Search for the cell housing the specified text and yield its [X, Y] center coordinate. 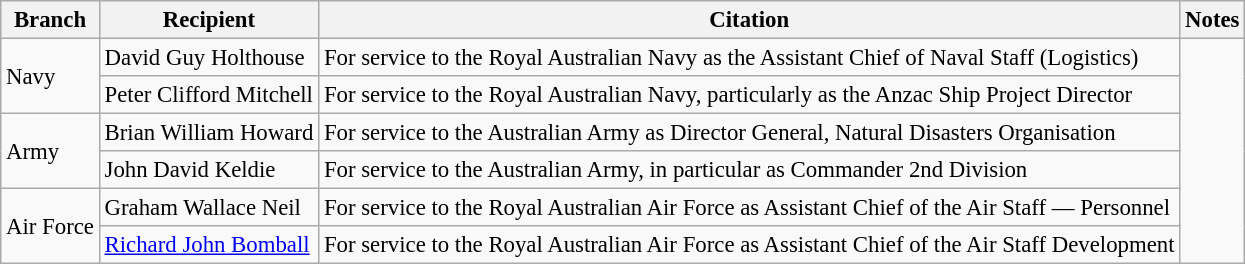
Brian William Howard [208, 133]
Branch [50, 20]
Air Force [50, 226]
Recipient [208, 20]
Peter Clifford Mitchell [208, 95]
Army [50, 152]
For service to the Royal Australian Air Force as Assistant Chief of the Air Staff Development [750, 245]
Graham Wallace Neil [208, 208]
For service to the Royal Australian Navy, particularly as the Anzac Ship Project Director [750, 95]
Navy [50, 76]
John David Keldie [208, 170]
For service to the Royal Australian Navy as the Assistant Chief of Naval Staff (Logistics) [750, 58]
For service to the Australian Army, in particular as Commander 2nd Division [750, 170]
Citation [750, 20]
David Guy Holthouse [208, 58]
For service to the Australian Army as Director General, Natural Disasters Organisation [750, 133]
Richard John Bomball [208, 245]
Notes [1212, 20]
For service to the Royal Australian Air Force as Assistant Chief of the Air Staff — Personnel [750, 208]
